Scan for the cell matching the given text and deliver its [x, y] coordinate at center. 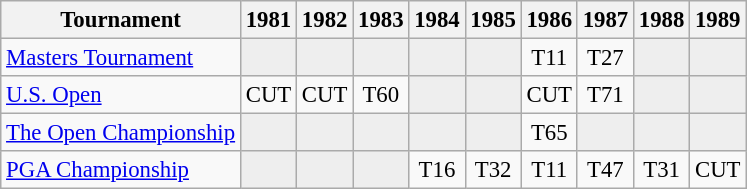
T71 [605, 95]
1984 [437, 20]
T27 [605, 58]
T31 [661, 170]
The Open Championship [121, 133]
1987 [605, 20]
1988 [661, 20]
PGA Championship [121, 170]
1981 [268, 20]
T32 [493, 170]
T16 [437, 170]
1982 [325, 20]
Tournament [121, 20]
T47 [605, 170]
T65 [549, 133]
1985 [493, 20]
Masters Tournament [121, 58]
1989 [718, 20]
U.S. Open [121, 95]
1986 [549, 20]
1983 [381, 20]
T60 [381, 95]
